Output the (x, y) coordinate of the center of the cell containing the given text.  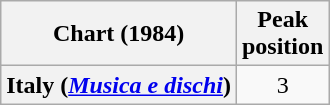
Peakposition (282, 34)
3 (282, 85)
Chart (1984) (119, 34)
Italy (Musica e dischi) (119, 85)
